Detect which cell encompasses the target text, then output its [x, y] center coordinate. 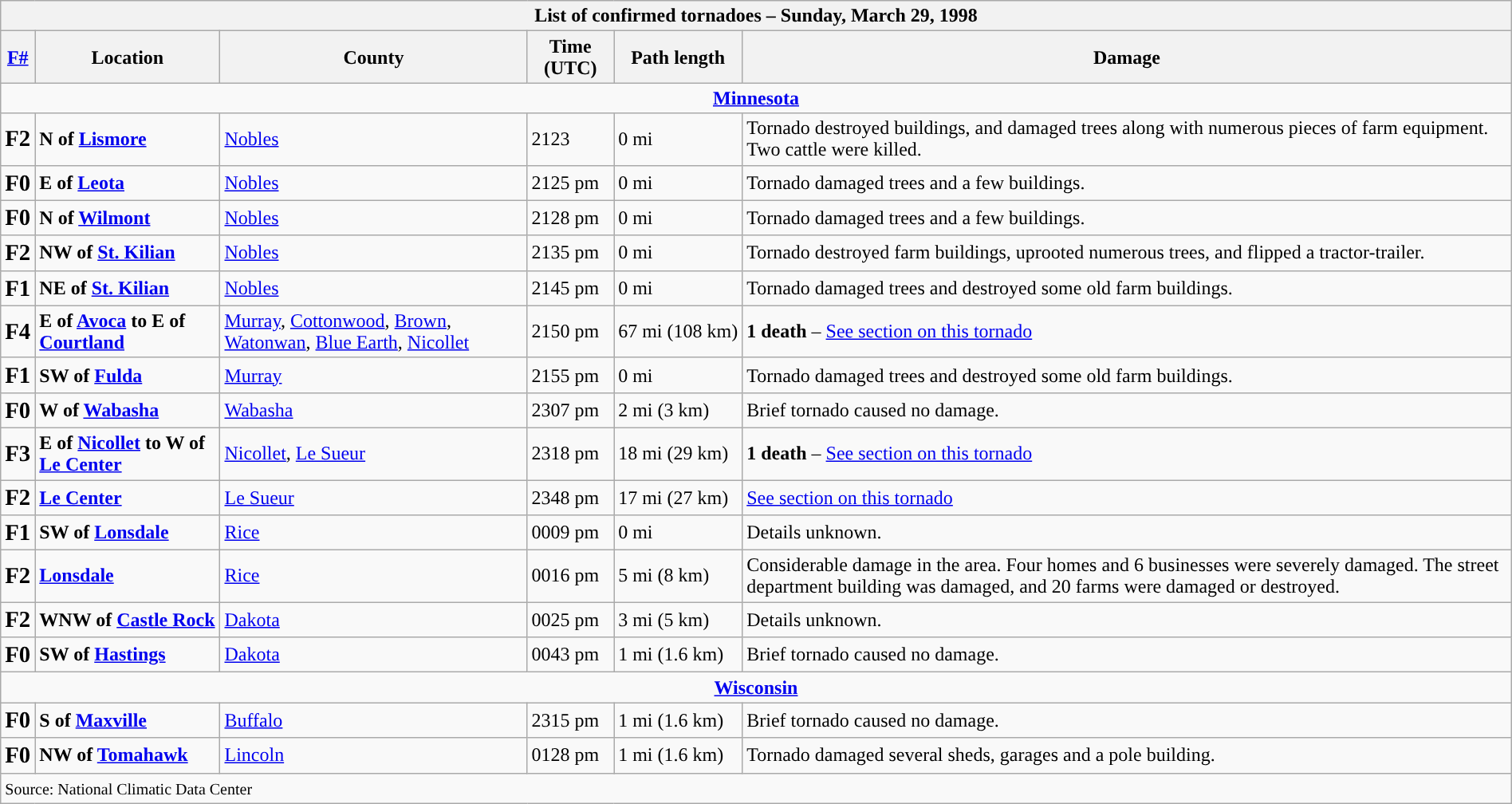
2348 pm [571, 498]
67 mi (108 km) [678, 332]
F# [18, 57]
5 mi (8 km) [678, 576]
Buffalo [373, 720]
Murray [373, 375]
Wisconsin [756, 688]
Le Sueur [373, 498]
SW of Lonsdale [128, 533]
NE of St. Kilian [128, 288]
NW of Tomahawk [128, 755]
0025 pm [571, 620]
Location [128, 57]
E of Avoca to E of Courtland [128, 332]
Le Center [128, 498]
2150 pm [571, 332]
17 mi (27 km) [678, 498]
2123 [571, 139]
Path length [678, 57]
Lincoln [373, 755]
0043 pm [571, 655]
E of Nicollet to W of Le Center [128, 453]
SW of Fulda [128, 375]
2125 pm [571, 183]
N of Wilmont [128, 218]
Minnesota [756, 98]
S of Maxville [128, 720]
E of Leota [128, 183]
2128 pm [571, 218]
Lonsdale [128, 576]
0009 pm [571, 533]
SW of Hastings [128, 655]
2145 pm [571, 288]
18 mi (29 km) [678, 453]
2135 pm [571, 253]
F3 [18, 453]
WNW of Castle Rock [128, 620]
Wabasha [373, 410]
Tornado damaged several sheds, garages and a pole building. [1128, 755]
0016 pm [571, 576]
2 mi (3 km) [678, 410]
F4 [18, 332]
2318 pm [571, 453]
Tornado destroyed buildings, and damaged trees along with numerous pieces of farm equipment. Two cattle were killed. [1128, 139]
County [373, 57]
See section on this tornado [1128, 498]
3 mi (5 km) [678, 620]
NW of St. Kilian [128, 253]
2155 pm [571, 375]
W of Wabasha [128, 410]
N of Lismore [128, 139]
List of confirmed tornadoes – Sunday, March 29, 1998 [756, 16]
Damage [1128, 57]
0128 pm [571, 755]
2315 pm [571, 720]
Time (UTC) [571, 57]
Murray, Cottonwood, Brown, Watonwan, Blue Earth, Nicollet [373, 332]
Tornado destroyed farm buildings, uprooted numerous trees, and flipped a tractor-trailer. [1128, 253]
Nicollet, Le Sueur [373, 453]
Source: National Climatic Data Center [756, 788]
2307 pm [571, 410]
